Provide the (x, y) coordinate of the cell's center where the given text is located.  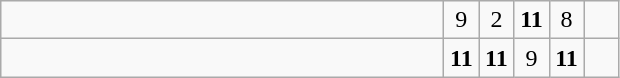
8 (566, 20)
2 (496, 20)
